Search for the cell housing the specified text and yield its (x, y) center coordinate. 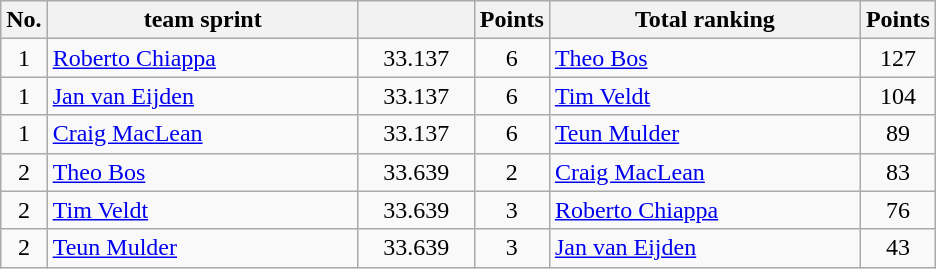
No. (24, 20)
89 (898, 134)
83 (898, 172)
104 (898, 96)
team sprint (202, 20)
Total ranking (704, 20)
43 (898, 248)
127 (898, 58)
76 (898, 210)
